Scan for the cell matching the given text and deliver its (X, Y) coordinate at center. 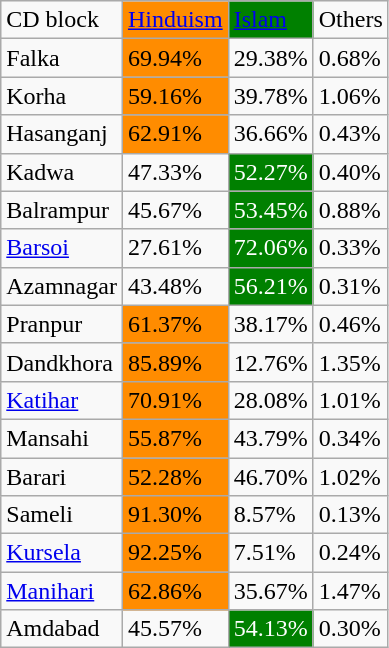
7.51% (270, 553)
29.38% (270, 58)
92.25% (175, 553)
53.45% (270, 210)
Barari (62, 477)
CD block (62, 20)
Manihari (62, 591)
38.17% (270, 324)
0.24% (350, 553)
69.94% (175, 58)
39.78% (270, 96)
0.46% (350, 324)
0.30% (350, 629)
72.06% (270, 248)
70.91% (175, 400)
28.08% (270, 400)
85.89% (175, 362)
0.31% (350, 286)
Azamnagar (62, 286)
47.33% (175, 172)
0.68% (350, 58)
36.66% (270, 134)
1.02% (350, 477)
1.35% (350, 362)
Dandkhora (62, 362)
Pranpur (62, 324)
0.43% (350, 134)
Katihar (62, 400)
1.01% (350, 400)
Kursela (62, 553)
Hasanganj (62, 134)
35.67% (270, 591)
62.91% (175, 134)
0.40% (350, 172)
0.34% (350, 438)
12.76% (270, 362)
43.79% (270, 438)
52.27% (270, 172)
52.28% (175, 477)
46.70% (270, 477)
59.16% (175, 96)
61.37% (175, 324)
Barsoi (62, 248)
43.48% (175, 286)
Balrampur (62, 210)
54.13% (270, 629)
91.30% (175, 515)
Sameli (62, 515)
0.88% (350, 210)
Islam (270, 20)
Kadwa (62, 172)
0.33% (350, 248)
55.87% (175, 438)
Amdabad (62, 629)
0.13% (350, 515)
Korha (62, 96)
1.06% (350, 96)
27.61% (175, 248)
Hinduism (175, 20)
Mansahi (62, 438)
45.57% (175, 629)
Others (350, 20)
1.47% (350, 591)
45.67% (175, 210)
8.57% (270, 515)
62.86% (175, 591)
Falka (62, 58)
56.21% (270, 286)
